Scan for the cell matching the given text and deliver its (x, y) coordinate at center. 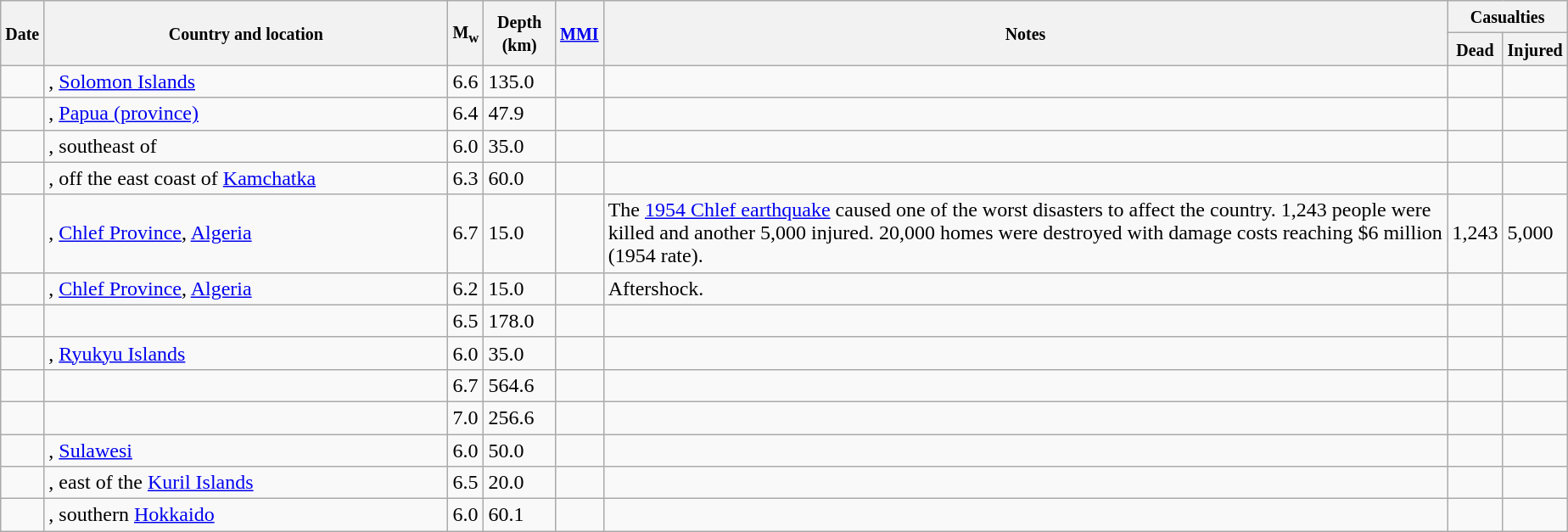
6.4 (466, 114)
Date (22, 33)
5,000 (1535, 233)
, Papua (province) (246, 114)
, off the east coast of Kamchatka (246, 178)
256.6 (519, 417)
20.0 (519, 483)
6.6 (466, 81)
7.0 (466, 417)
178.0 (519, 321)
1,243 (1475, 233)
MMI (580, 33)
60.0 (519, 178)
Notes (1025, 33)
Aftershock. (1025, 288)
564.6 (519, 385)
Depth (km) (519, 33)
Country and location (246, 33)
, Solomon Islands (246, 81)
Injured (1535, 49)
135.0 (519, 81)
60.1 (519, 515)
, east of the Kuril Islands (246, 483)
Casualties (1507, 17)
Dead (1475, 49)
6.3 (466, 178)
47.9 (519, 114)
, Ryukyu Islands (246, 353)
, Sulawesi (246, 451)
Mw (466, 33)
50.0 (519, 451)
, southeast of (246, 146)
, southern Hokkaido (246, 515)
6.2 (466, 288)
